Scan for the cell matching the given text and deliver its [X, Y] coordinate at center. 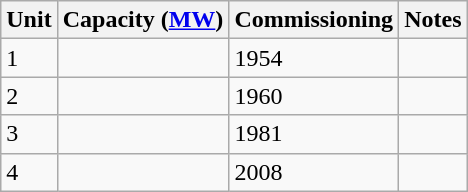
Unit [29, 20]
3 [29, 134]
2 [29, 96]
1954 [314, 58]
Notes [433, 20]
4 [29, 172]
Capacity (MW) [143, 20]
1960 [314, 96]
2008 [314, 172]
Commissioning [314, 20]
1 [29, 58]
1981 [314, 134]
